Extract the (X, Y) coordinate from the center of the cell holding the provided text.  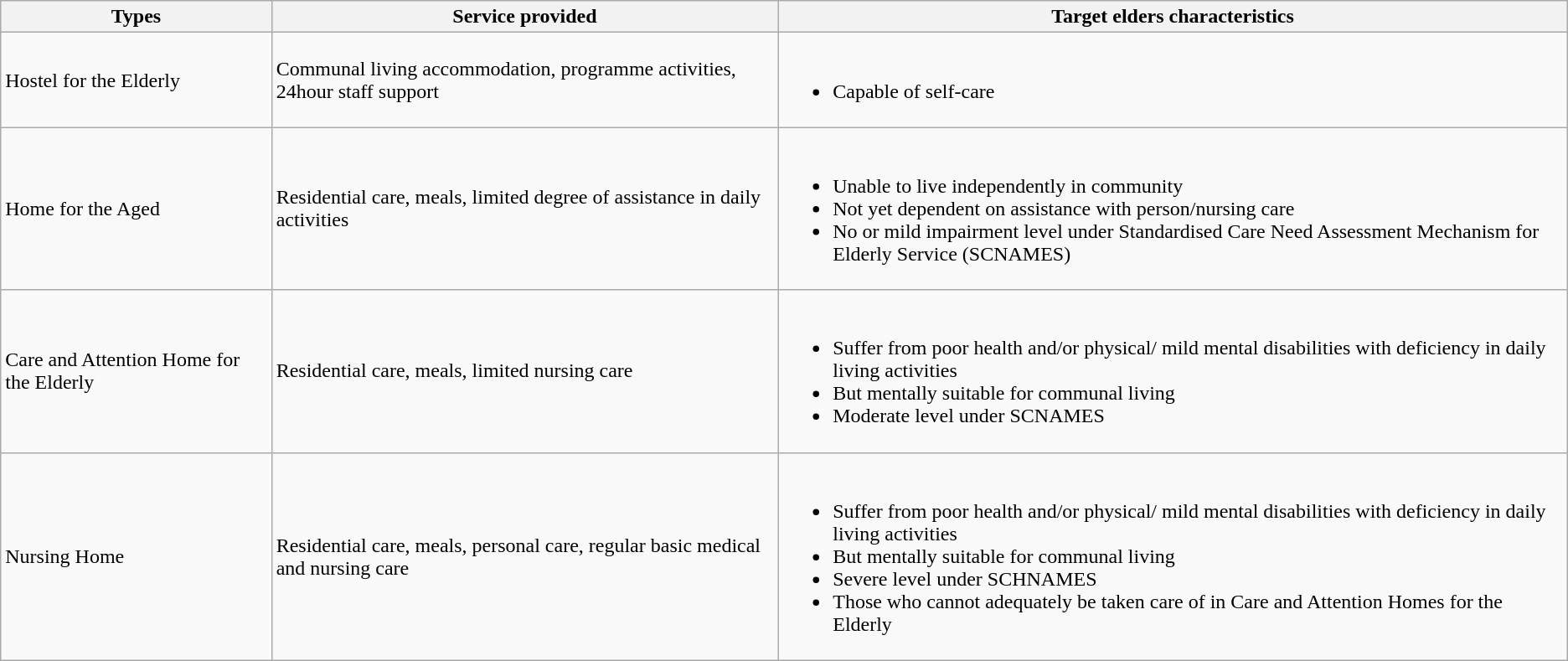
Residential care, meals, personal care, regular basic medical and nursing care (524, 556)
Nursing Home (136, 556)
Hostel for the Elderly (136, 80)
Types (136, 17)
Target elders characteristics (1173, 17)
Capable of self-care (1173, 80)
Residential care, meals, limited degree of assistance in daily activities (524, 209)
Residential care, meals, limited nursing care (524, 371)
Service provided (524, 17)
Care and Attention Home for the Elderly (136, 371)
Home for the Aged (136, 209)
Communal living accommodation, programme activities, 24hour staff support (524, 80)
